Return (X, Y) of the center of cell containing provided text 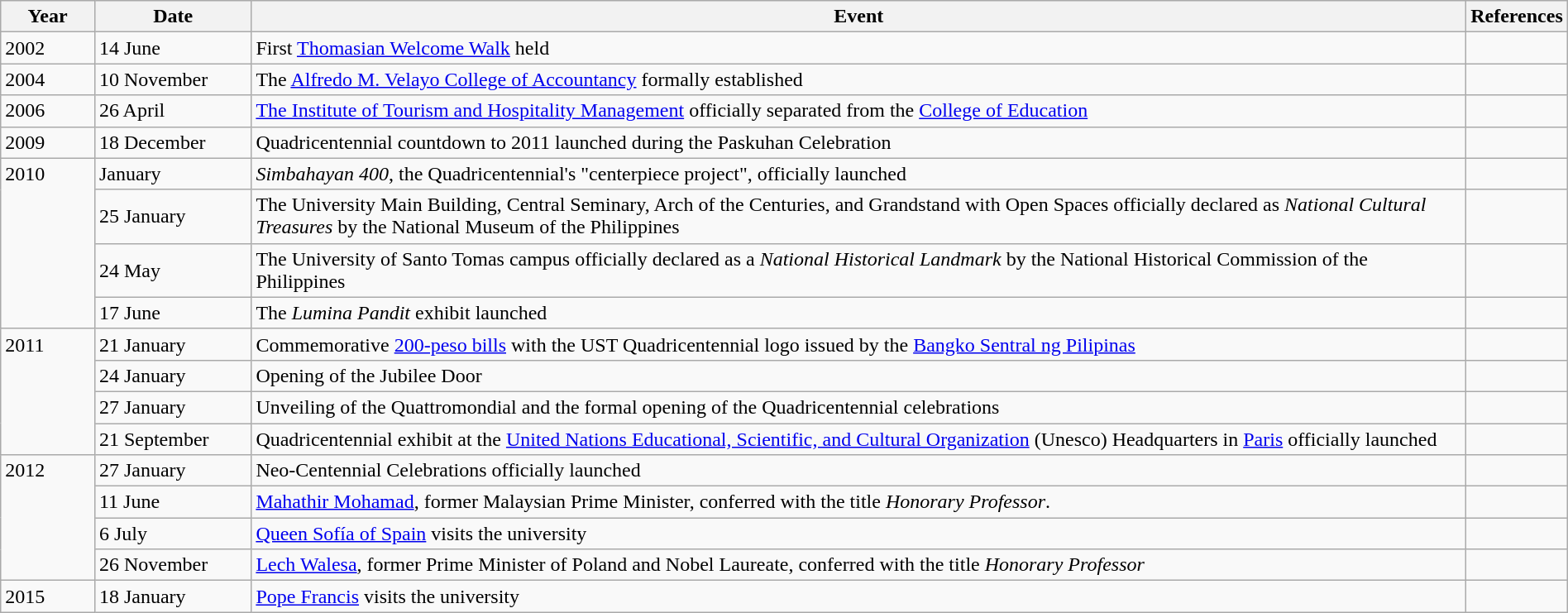
24 May (172, 270)
Mahathir Mohamad, former Malaysian Prime Minister, conferred with the title Honorary Professor. (858, 502)
The Institute of Tourism and Hospitality Management officially separated from the College of Education (858, 111)
18 January (172, 596)
2004 (48, 79)
January (172, 174)
The Lumina Pandit exhibit launched (858, 313)
Event (858, 17)
11 June (172, 502)
2006 (48, 111)
2011 (48, 391)
Quadricentennial countdown to 2011 launched during the Paskuhan Celebration (858, 142)
Unveiling of the Quattromondial and the formal opening of the Quadricentennial celebrations (858, 407)
17 June (172, 313)
Neo-Centennial Celebrations officially launched (858, 471)
18 December (172, 142)
2009 (48, 142)
Queen Sofía of Spain visits the university (858, 534)
21 January (172, 344)
2010 (48, 243)
25 January (172, 217)
26 April (172, 111)
References (1517, 17)
Opening of the Jubilee Door (858, 376)
Year (48, 17)
10 November (172, 79)
Commemorative 200-peso bills with the UST Quadricentennial logo issued by the Bangko Sentral ng Pilipinas (858, 344)
The Alfredo M. Velayo College of Accountancy formally established (858, 79)
Lech Walesa, former Prime Minister of Poland and Nobel Laureate, conferred with the title Honorary Professor (858, 565)
Date (172, 17)
6 July (172, 534)
The University of Santo Tomas campus officially declared as a National Historical Landmark by the National Historical Commission of the Philippines (858, 270)
2015 (48, 596)
24 January (172, 376)
Pope Francis visits the university (858, 596)
2012 (48, 518)
First Thomasian Welcome Walk held (858, 48)
26 November (172, 565)
14 June (172, 48)
2002 (48, 48)
Quadricentennial exhibit at the United Nations Educational, Scientific, and Cultural Organization (Unesco) Headquarters in Paris officially launched (858, 439)
Simbahayan 400, the Quadricentennial's "centerpiece project", officially launched (858, 174)
21 September (172, 439)
